Detect which cell encompasses the target text, then output its [x, y] center coordinate. 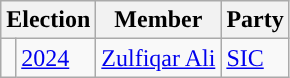
Member [158, 20]
Party [255, 20]
Zulfiqar Ali [158, 58]
2024 [56, 58]
SIC [255, 58]
Election [48, 20]
